Return the [x, y] coordinate for the center point of the cell that contains the specified text.  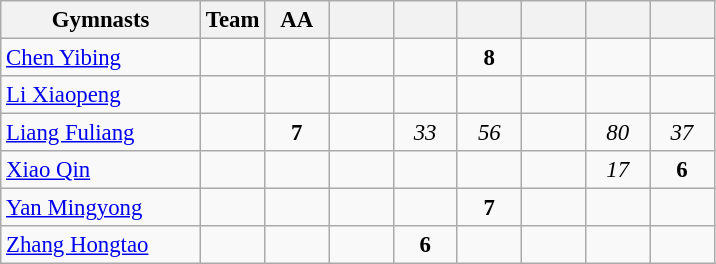
8 [489, 58]
33 [425, 133]
Gymnasts [101, 20]
56 [489, 133]
Xiao Qin [101, 170]
17 [618, 170]
37 [682, 133]
AA [297, 20]
Li Xiaopeng [101, 95]
Liang Fuliang [101, 133]
Team [232, 20]
Chen Yibing [101, 58]
80 [618, 133]
Zhang Hongtao [101, 245]
Yan Mingyong [101, 208]
